Locate the cell with the specified text and output its (X, Y) center coordinate. 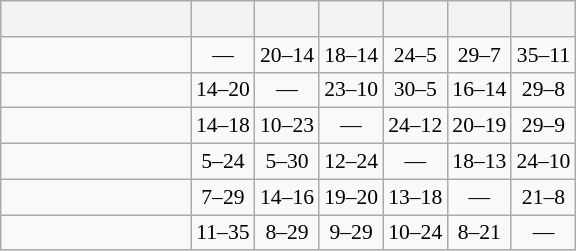
18–13 (479, 162)
9–29 (351, 233)
24–12 (415, 126)
30–5 (415, 90)
29–7 (479, 55)
20–14 (287, 55)
23–10 (351, 90)
35–11 (543, 55)
18–14 (351, 55)
29–8 (543, 90)
29–9 (543, 126)
24–5 (415, 55)
11–35 (223, 233)
14–20 (223, 90)
16–14 (479, 90)
13–18 (415, 197)
21–8 (543, 197)
20–19 (479, 126)
14–16 (287, 197)
24–10 (543, 162)
8–21 (479, 233)
12–24 (351, 162)
8–29 (287, 233)
7–29 (223, 197)
5–30 (287, 162)
19–20 (351, 197)
10–23 (287, 126)
10–24 (415, 233)
5–24 (223, 162)
14–18 (223, 126)
